Scan for the cell matching the given text and deliver its (X, Y) coordinate at center. 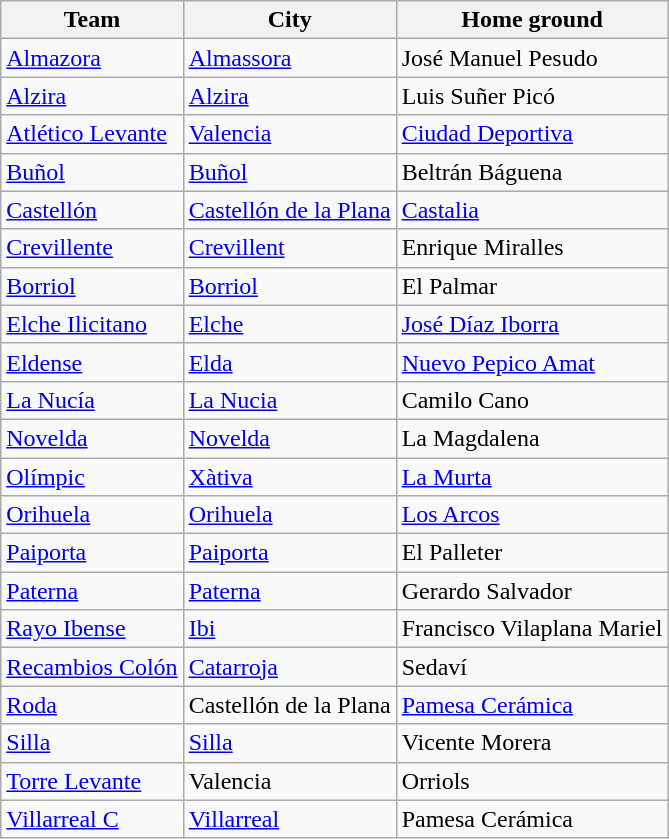
Team (92, 20)
Rayo Ibense (92, 629)
José Díaz Iborra (532, 324)
Camilo Cano (532, 400)
Elda (290, 362)
Enrique Miralles (532, 248)
Roda (92, 705)
Ibi (290, 629)
Castellón (92, 210)
Xàtiva (290, 477)
Villarreal (290, 819)
La Nucia (290, 400)
Catarroja (290, 667)
José Manuel Pesudo (532, 58)
Eldense (92, 362)
Villarreal C (92, 819)
Vicente Morera (532, 743)
Crevillent (290, 248)
Francisco Vilaplana Mariel (532, 629)
Home ground (532, 20)
City (290, 20)
Gerardo Salvador (532, 591)
Elche (290, 324)
Castalia (532, 210)
La Nucía (92, 400)
Almassora (290, 58)
Ciudad Deportiva (532, 134)
Crevillente (92, 248)
Sedaví (532, 667)
Orriols (532, 781)
El Palmar (532, 286)
Torre Levante (92, 781)
La Magdalena (532, 438)
Luis Suñer Picó (532, 96)
Nuevo Pepico Amat (532, 362)
El Palleter (532, 553)
Beltrán Báguena (532, 172)
Atlético Levante (92, 134)
Los Arcos (532, 515)
Olímpic (92, 477)
Almazora (92, 58)
La Murta (532, 477)
Recambios Colón (92, 667)
Elche Ilicitano (92, 324)
